Identify which cell holds the provided text, then report its [X, Y] central coordinate. 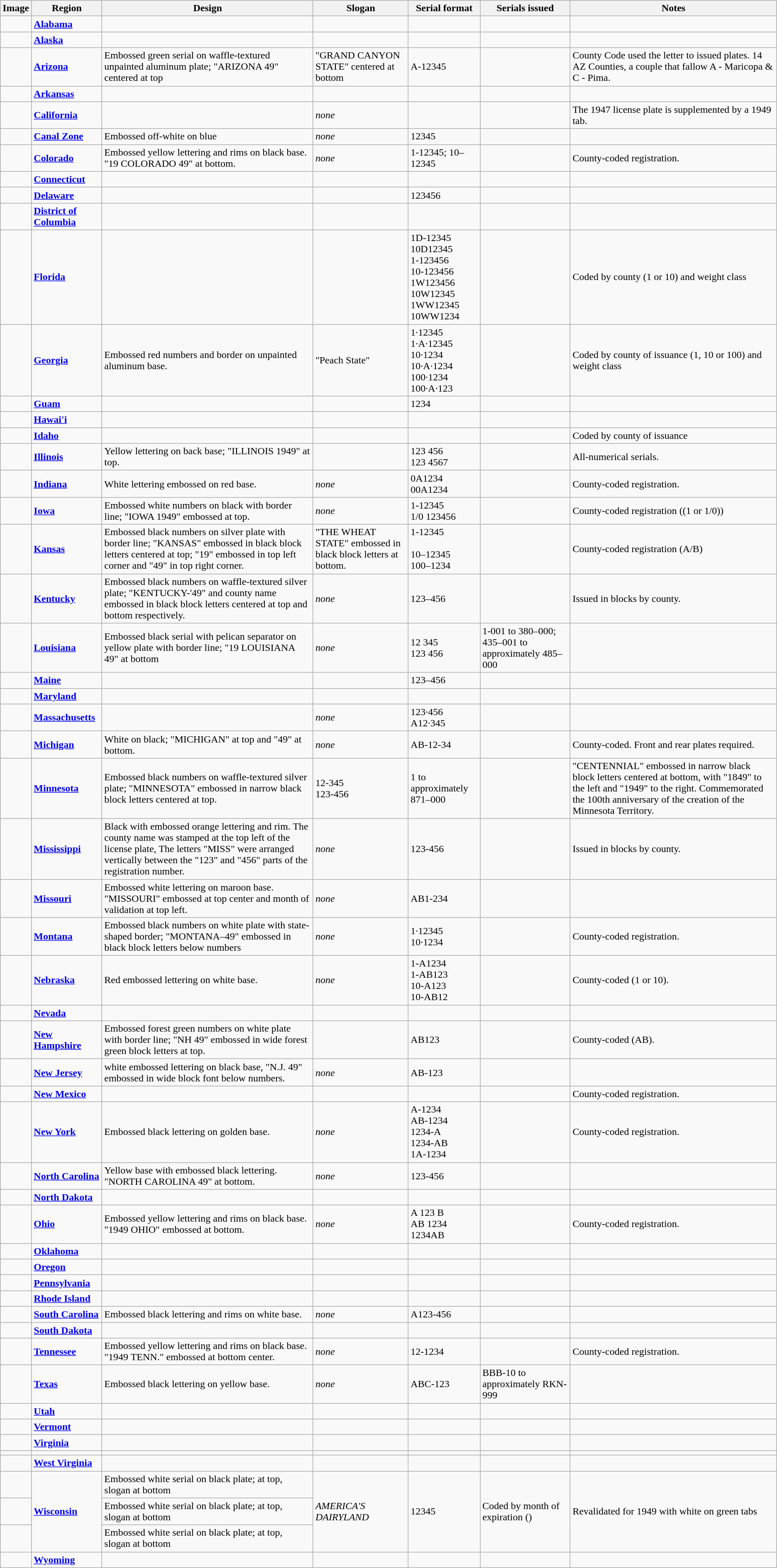
Illinois [67, 457]
County-coded (AB). [673, 1040]
Indiana [67, 484]
A 123 BAB 12341234AB [444, 1224]
Design [208, 8]
1-123451/0 123456 [444, 511]
County-coded (1 or 10). [673, 981]
Coded by county of issuance [673, 436]
California [67, 115]
12-1234 [444, 1351]
Iowa [67, 511]
Missouri [67, 898]
Region [67, 8]
Massachusetts [67, 718]
Alaska [67, 40]
Connecticut [67, 179]
123 456123 4567 [444, 457]
AB123 [444, 1040]
Embossed yellow lettering and rims on black base. "1949 TENN." embossed at bottom center. [208, 1351]
123456 [444, 195]
North Dakota [67, 1197]
New Mexico [67, 1094]
ABC-123 [444, 1384]
Embossed red numbers and border on unpainted aluminum base. [208, 360]
1-12345; 10–12345 [444, 158]
BBB-10 to approximately RKN-999 [525, 1384]
Rhode Island [67, 1298]
New Jersey [67, 1073]
1 to approximately 871–000 [444, 788]
Embossed black lettering on golden base. [208, 1132]
AMERICA'S DAIRYLAND [360, 1512]
Revalidated for 1949 with white on green tabs [673, 1512]
1·123451·A·1234510·123410·A·1234100·1234100·A·123 [444, 360]
Florida [67, 277]
Nebraska [67, 981]
Kansas [67, 549]
Utah [67, 1411]
Embossed green serial on waffle-textured unpainted aluminum plate; "ARIZONA 49" centered at top [208, 67]
North Carolina [67, 1176]
County-coded. Front and rear plates required. [673, 744]
0A123400A1234 [444, 484]
Embossed black numbers on waffle-textured silver plate; "MINNESOTA" embossed in narrow black block letters centered at top. [208, 788]
Pennsylvania [67, 1283]
"Peach State" [360, 360]
Oregon [67, 1267]
12-345123-456 [360, 788]
Delaware [67, 195]
Embossed black lettering on yellow base. [208, 1384]
Coded by month of expiration () [525, 1512]
Arizona [67, 67]
Montana [67, 937]
Guam [67, 404]
A-1234AB-12341234-A1234-AB1A-1234 [444, 1132]
All-numerical serials. [673, 457]
District of Columbia [67, 217]
1-001 to 380–000; 435–001 to approximately 485–000 [525, 648]
"GRAND CANYON STATE" centered at bottom [360, 67]
1-1234510–12345 100–1234 [444, 549]
Yellow base with embossed black lettering. "NORTH CAROLINA 49" at bottom. [208, 1176]
Embossed yellow lettering and rims on black base. "1949 OHIO" embossed at bottom. [208, 1224]
Mississippi [67, 849]
Virginia [67, 1443]
A-12345 [444, 67]
white embossed lettering on black base, "N.J. 49" embossed in wide block font below numbers. [208, 1073]
Georgia [67, 360]
County Code used the letter to issued plates. 14 AZ Counties, a couple that fallow A - Maricopa & C - Pima. [673, 67]
Serial format [444, 8]
Wyoming [67, 1560]
AB-12-34 [444, 744]
New Hampshire [67, 1040]
Image [16, 8]
Minnesota [67, 788]
Yellow lettering on back base; "ILLINOIS 1949" at top. [208, 457]
Embossed black numbers on white plate with state-shaped border; "MONTANA–49" embossed in black block letters below numbers [208, 937]
Embossed black serial with pelican separator on yellow plate with border line; "19 LOUISIANA 49" at bottom [208, 648]
Maryland [67, 696]
Embossed yellow lettering and rims on black base. "19 COLORADO 49" at bottom. [208, 158]
A123-456 [444, 1314]
County-coded registration (A/B) [673, 549]
1-A12341-AB12310-A12310-AB12 [444, 981]
Colorado [67, 158]
Embossed black lettering and rims on white base. [208, 1314]
Alabama [67, 24]
Red embossed lettering on white base. [208, 981]
123·456A12·345 [444, 718]
South Carolina [67, 1314]
Hawai'i [67, 420]
AB-123 [444, 1073]
Texas [67, 1384]
The 1947 license plate is supplemented by a 1949 tab. [673, 115]
1234 [444, 404]
Embossed white numbers on black with border line; "IOWA 1949" embossed at top. [208, 511]
"THE WHEAT STATE" embossed in black block letters at bottom. [360, 549]
Notes [673, 8]
Nevada [67, 1013]
County-coded registration ((1 or 1/0)) [673, 511]
Maine [67, 680]
Embossed white lettering on maroon base. "MISSOURI" embossed at top center and month of validation at top left. [208, 898]
Slogan [360, 8]
Arkansas [67, 94]
Embossed off-white on blue [208, 136]
Canal Zone [67, 136]
White on black; "MICHIGAN" at top and "49" at bottom. [208, 744]
Michigan [67, 744]
New York [67, 1132]
Oklahoma [67, 1251]
12 345123 456 [444, 648]
Embossed forest green numbers on white plate with border line; "NH 49" embossed in wide forest green block letters at top. [208, 1040]
Tennessee [67, 1351]
Wisconsin [67, 1512]
Kentucky [67, 598]
White lettering embossed on red base. [208, 484]
West Virginia [67, 1463]
South Dakota [67, 1330]
Coded by county (1 or 10) and weight class [673, 277]
Vermont [67, 1427]
1D-1234510D123451-12345610-1234561W12345610W123451WW1234510WW1234 [444, 277]
Ohio [67, 1224]
Idaho [67, 436]
Serials issued [525, 8]
AB1-234 [444, 898]
Coded by county of issuance (1, 10 or 100) and weight class [673, 360]
1·1234510·1234 [444, 937]
Louisiana [67, 648]
